Identify which cell holds the provided text, then report its [x, y] central coordinate. 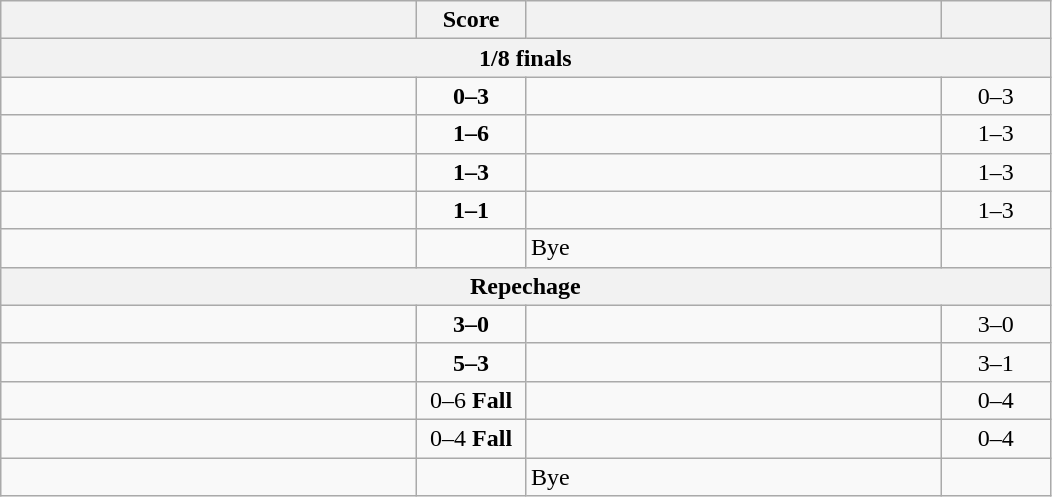
1/8 finals [526, 58]
5–3 [472, 362]
Repechage [526, 286]
0–4 Fall [472, 438]
1–1 [472, 210]
0–6 Fall [472, 400]
Score [472, 20]
3–1 [996, 362]
1–6 [472, 134]
